Identify which cell holds the provided text, then report its [x, y] central coordinate. 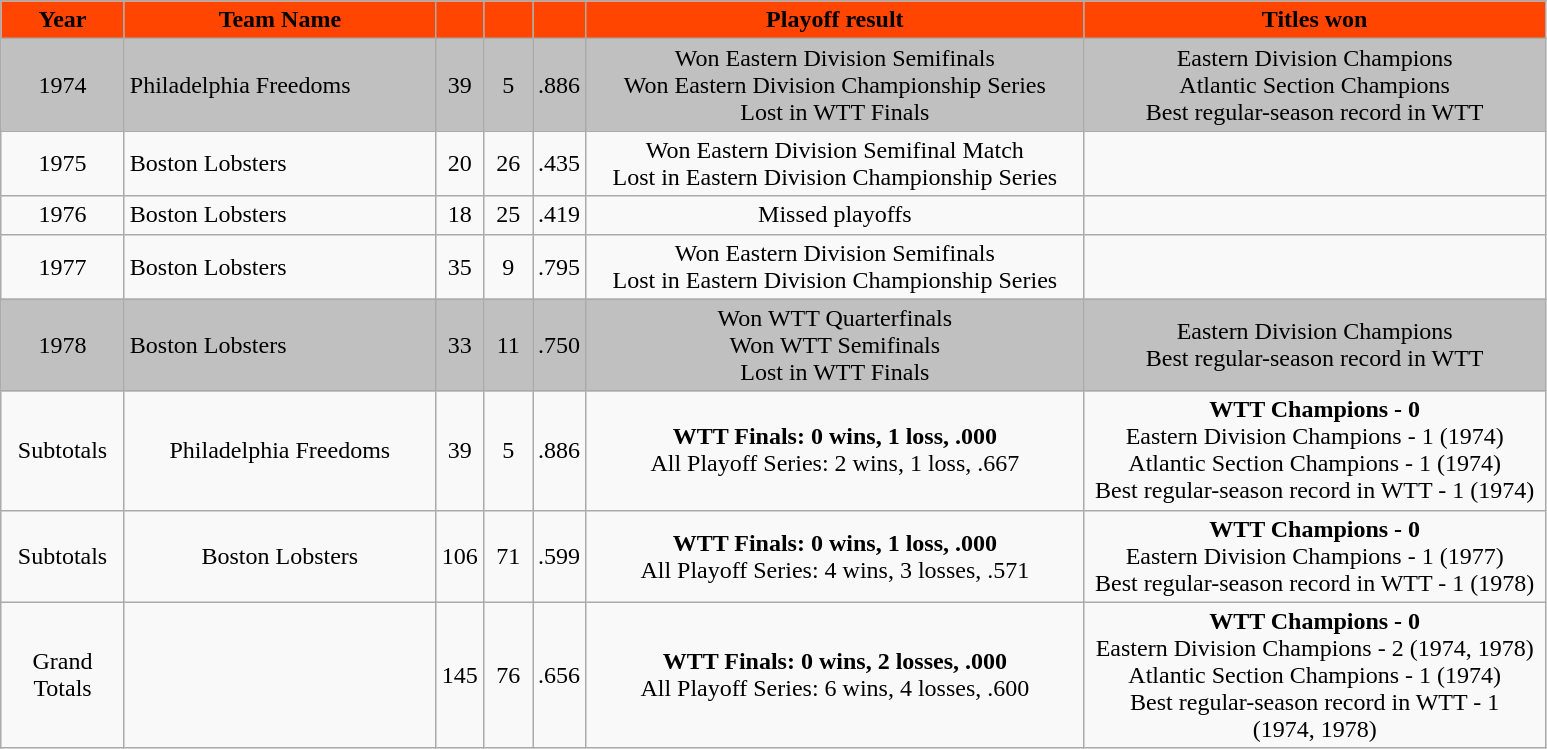
Missed playoffs [836, 215]
GrandTotals [63, 675]
1978 [63, 345]
Won Eastern Division Semifinal MatchLost in Eastern Division Championship Series [836, 164]
WTT Finals: 0 wins, 2 losses, .000All Playoff Series: 6 wins, 4 losses, .600 [836, 675]
WTT Finals: 0 wins, 1 loss, .000All Playoff Series: 4 wins, 3 losses, .571 [836, 556]
Won Eastern Division SemifinalsLost in Eastern Division Championship Series [836, 266]
WTT Champions - 0Eastern Division Champions - 1 (1977)Best regular-season record in WTT - 1 (1978) [1314, 556]
Titles won [1314, 20]
1976 [63, 215]
WTT Champions - 0Eastern Division Champions - 2 (1974, 1978)Atlantic Section Champions - 1 (1974)Best regular-season record in WTT - 1(1974, 1978) [1314, 675]
Year [63, 20]
35 [460, 266]
.656 [558, 675]
71 [508, 556]
Eastern Division ChampionsAtlantic Section ChampionsBest regular-season record in WTT [1314, 85]
Won Eastern Division SemifinalsWon Eastern Division Championship SeriesLost in WTT Finals [836, 85]
26 [508, 164]
.795 [558, 266]
33 [460, 345]
1974 [63, 85]
20 [460, 164]
18 [460, 215]
1975 [63, 164]
Playoff result [836, 20]
106 [460, 556]
Eastern Division ChampionsBest regular-season record in WTT [1314, 345]
.750 [558, 345]
25 [508, 215]
WTT Champions - 0Eastern Division Champions - 1 (1974)Atlantic Section Champions - 1 (1974)Best regular-season record in WTT - 1 (1974) [1314, 450]
Won WTT QuarterfinalsWon WTT SemifinalsLost in WTT Finals [836, 345]
.435 [558, 164]
76 [508, 675]
9 [508, 266]
.419 [558, 215]
1977 [63, 266]
.599 [558, 556]
Team Name [280, 20]
145 [460, 675]
11 [508, 345]
WTT Finals: 0 wins, 1 loss, .000All Playoff Series: 2 wins, 1 loss, .667 [836, 450]
